Identify which cell holds the provided text, then report its [x, y] central coordinate. 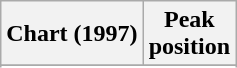
Peakposition [189, 34]
Chart (1997) [72, 34]
